Detect which cell encompasses the target text, then output its [x, y] center coordinate. 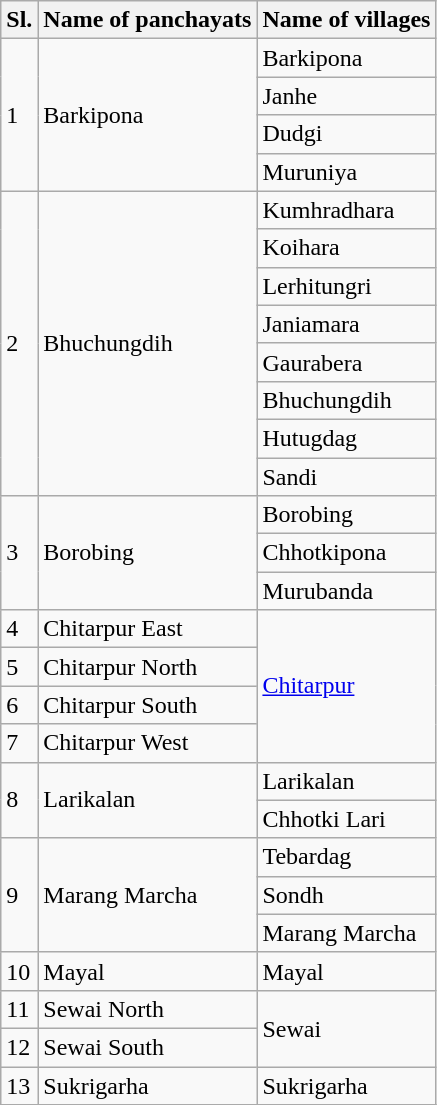
Dudgi [346, 134]
Name of villages [346, 20]
Muruniya [346, 172]
11 [20, 1009]
Chitarpur East [148, 629]
Sl. [20, 20]
Sewai [346, 1028]
Chhotki Lari [346, 819]
Chitarpur South [148, 705]
Sewai North [148, 1009]
Sandi [346, 477]
9 [20, 895]
5 [20, 667]
Murubanda [346, 591]
Koihara [346, 248]
Chitarpur West [148, 743]
Chitarpur [346, 686]
2 [20, 343]
Chitarpur North [148, 667]
Name of panchayats [148, 20]
8 [20, 800]
Tebardag [346, 857]
3 [20, 553]
Hutugdag [346, 438]
13 [20, 1085]
Sewai South [148, 1047]
Janiamara [346, 324]
12 [20, 1047]
4 [20, 629]
Janhe [346, 96]
1 [20, 115]
Gaurabera [346, 362]
6 [20, 705]
7 [20, 743]
Sondh [346, 895]
10 [20, 971]
Kumhradhara [346, 210]
Lerhitungri [346, 286]
Chhotkipona [346, 553]
